From the cell containing the given text, extract its center point as [x, y] coordinate. 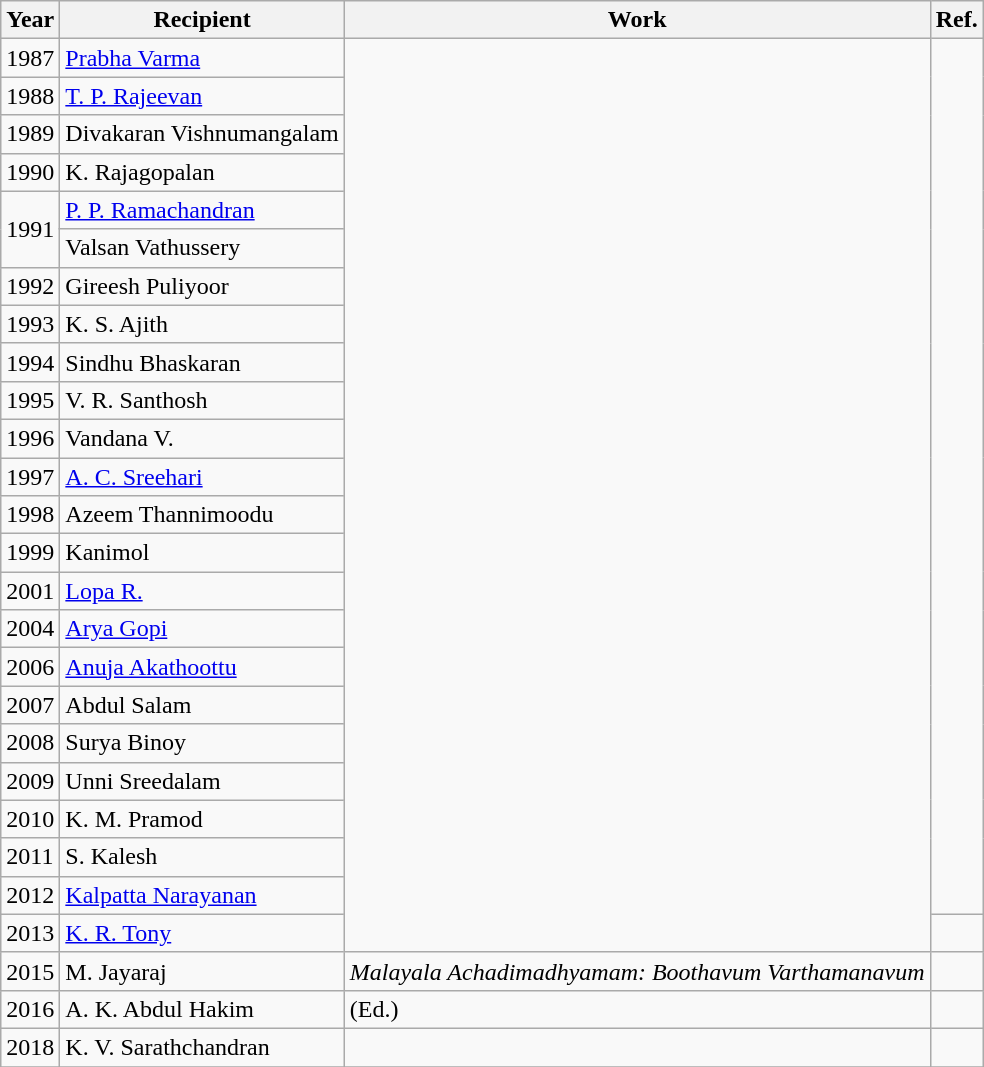
1988 [30, 96]
Surya Binoy [202, 743]
Ref. [956, 20]
2013 [30, 933]
2018 [30, 1047]
Recipient [202, 20]
Gireesh Puliyoor [202, 286]
M. Jayaraj [202, 971]
1992 [30, 286]
K. V. Sarathchandran [202, 1047]
2016 [30, 1009]
Year [30, 20]
(Ed.) [637, 1009]
1996 [30, 438]
Anuja Akathoottu [202, 667]
1995 [30, 400]
P. P. Ramachandran [202, 210]
K. S. Ajith [202, 324]
2010 [30, 819]
Divakaran Vishnumangalam [202, 134]
1993 [30, 324]
S. Kalesh [202, 857]
K. R. Tony [202, 933]
Azeem Thannimoodu [202, 515]
2009 [30, 781]
T. P. Rajeevan [202, 96]
V. R. Santhosh [202, 400]
1991 [30, 229]
Abdul Salam [202, 705]
1994 [30, 362]
Work [637, 20]
2015 [30, 971]
Lopa R. [202, 591]
1990 [30, 172]
Valsan Vathussery [202, 248]
2007 [30, 705]
Kalpatta Narayanan [202, 895]
Arya Gopi [202, 629]
2012 [30, 895]
1999 [30, 553]
2008 [30, 743]
Kanimol [202, 553]
1987 [30, 58]
K. Rajagopalan [202, 172]
Vandana V. [202, 438]
2011 [30, 857]
2001 [30, 591]
Unni Sreedalam [202, 781]
A. C. Sreehari [202, 477]
1998 [30, 515]
K. M. Pramod [202, 819]
1997 [30, 477]
A. K. Abdul Hakim [202, 1009]
1989 [30, 134]
2004 [30, 629]
Sindhu Bhaskaran [202, 362]
2006 [30, 667]
Malayala Achadimadhyamam: Boothavum Varthamanavum [637, 971]
Prabha Varma [202, 58]
